Find where the given text appears and provide that cell's center as (x, y) coordinate. 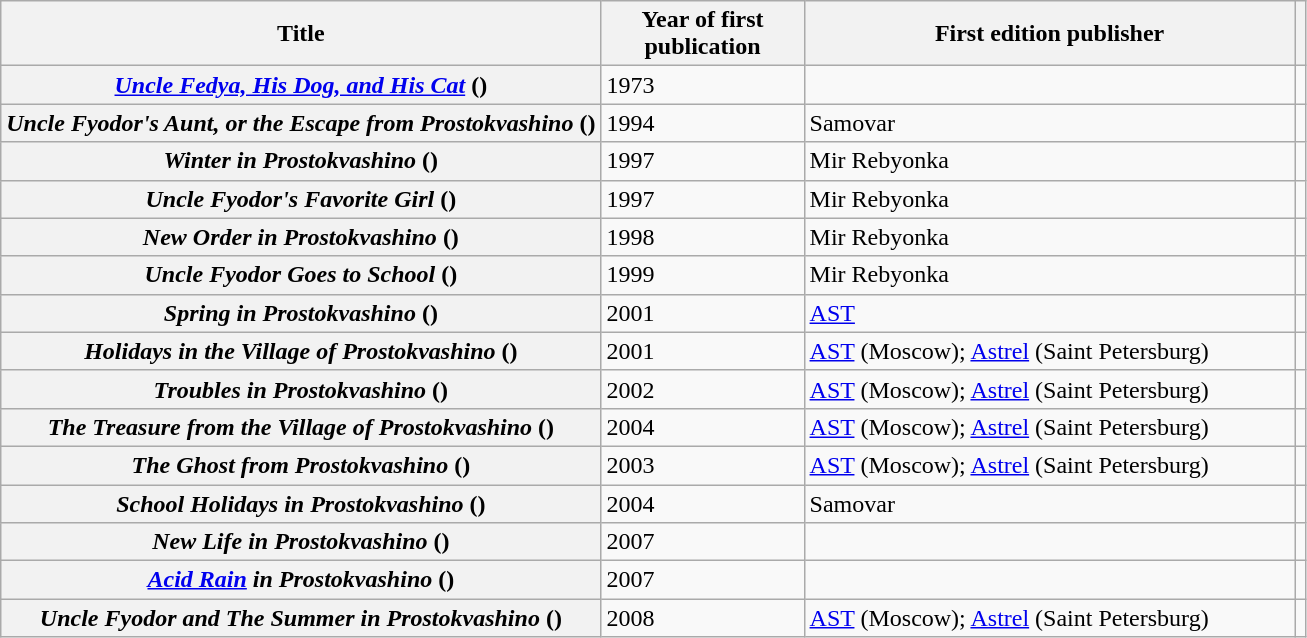
Year of first publication (702, 34)
School Holidays in Prostokvashino () (301, 503)
Acid Rain in Prostokvashino () (301, 580)
Winter in Prostokvashino () (301, 161)
Spring in Prostokvashino () (301, 313)
New Life in Prostokvashino () (301, 542)
1994 (702, 123)
2008 (702, 618)
Title (301, 34)
The Treasure from the Village of Prostokvashino () (301, 427)
AST (1050, 313)
Holidays in the Village of Prostokvashino () (301, 351)
Uncle Fyodor Goes to School () (301, 275)
1973 (702, 85)
1999 (702, 275)
2002 (702, 389)
Troubles in Prostokvashino () (301, 389)
2003 (702, 465)
New Order in Prostokvashino () (301, 237)
1998 (702, 237)
Uncle Fyodor and The Summer in Prostokvashino () (301, 618)
First edition publisher (1050, 34)
Uncle Fyodor's Favorite Girl () (301, 199)
The Ghost from Prostokvashino () (301, 465)
Uncle Fyodor's Aunt, or the Escape from Prostokvashino () (301, 123)
Uncle Fedya, His Dog, and His Cat () (301, 85)
